Extract the [x, y] coordinate from the center of the cell holding the provided text.  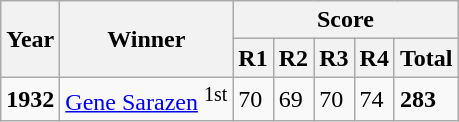
R1 [253, 58]
R2 [293, 58]
Winner [146, 39]
Total [426, 58]
R4 [374, 58]
Gene Sarazen 1st [146, 100]
74 [374, 100]
Year [30, 39]
69 [293, 100]
R3 [334, 58]
1932 [30, 100]
Score [346, 20]
283 [426, 100]
